Provide the (x, y) coordinate of the cell's center where the given text is located.  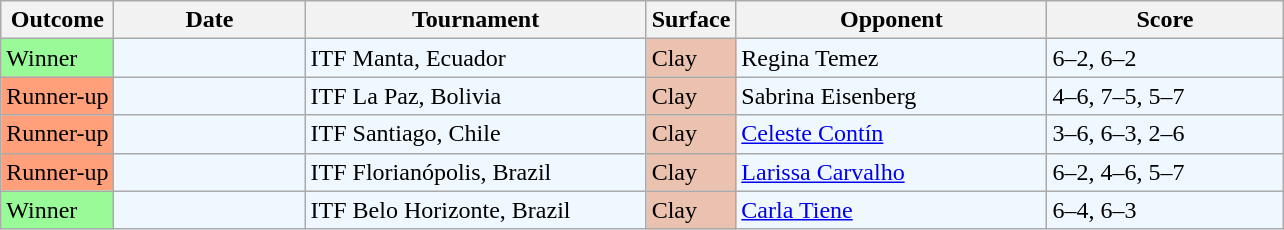
ITF La Paz, Bolivia (476, 96)
ITF Santiago, Chile (476, 134)
ITF Belo Horizonte, Brazil (476, 210)
Larissa Carvalho (892, 172)
6–2, 4–6, 5–7 (1165, 172)
Regina Temez (892, 58)
Surface (691, 20)
Carla Tiene (892, 210)
Sabrina Eisenberg (892, 96)
ITF Florianópolis, Brazil (476, 172)
6–2, 6–2 (1165, 58)
Score (1165, 20)
Tournament (476, 20)
Outcome (58, 20)
6–4, 6–3 (1165, 210)
Celeste Contín (892, 134)
3–6, 6–3, 2–6 (1165, 134)
Opponent (892, 20)
Date (210, 20)
ITF Manta, Ecuador (476, 58)
4–6, 7–5, 5–7 (1165, 96)
